Determine the [X, Y] coordinate at the center of the cell enclosing the given text.  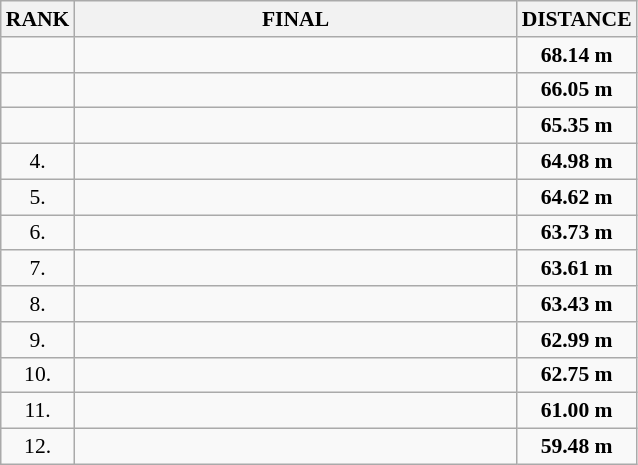
61.00 m [577, 411]
66.05 m [577, 90]
4. [38, 162]
FINAL [295, 19]
63.73 m [577, 233]
DISTANCE [577, 19]
RANK [38, 19]
59.48 m [577, 447]
62.75 m [577, 375]
11. [38, 411]
63.61 m [577, 269]
64.62 m [577, 197]
12. [38, 447]
65.35 m [577, 126]
63.43 m [577, 304]
8. [38, 304]
62.99 m [577, 340]
7. [38, 269]
64.98 m [577, 162]
10. [38, 375]
9. [38, 340]
68.14 m [577, 55]
5. [38, 197]
6. [38, 233]
